Output the [X, Y] coordinate of the center of the cell containing the given text.  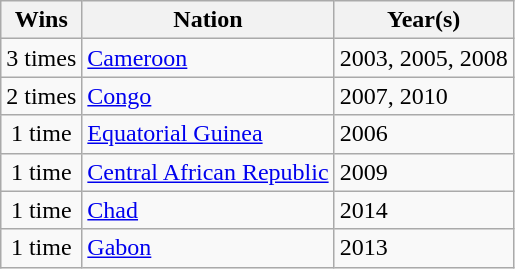
Central African Republic [208, 172]
Equatorial Guinea [208, 134]
2003, 2005, 2008 [424, 58]
2009 [424, 172]
2 times [42, 96]
Nation [208, 20]
2014 [424, 210]
2007, 2010 [424, 96]
Year(s) [424, 20]
Wins [42, 20]
Chad [208, 210]
2006 [424, 134]
Cameroon [208, 58]
Gabon [208, 248]
2013 [424, 248]
Congo [208, 96]
3 times [42, 58]
